Scan for the cell matching the given text and deliver its (X, Y) coordinate at center. 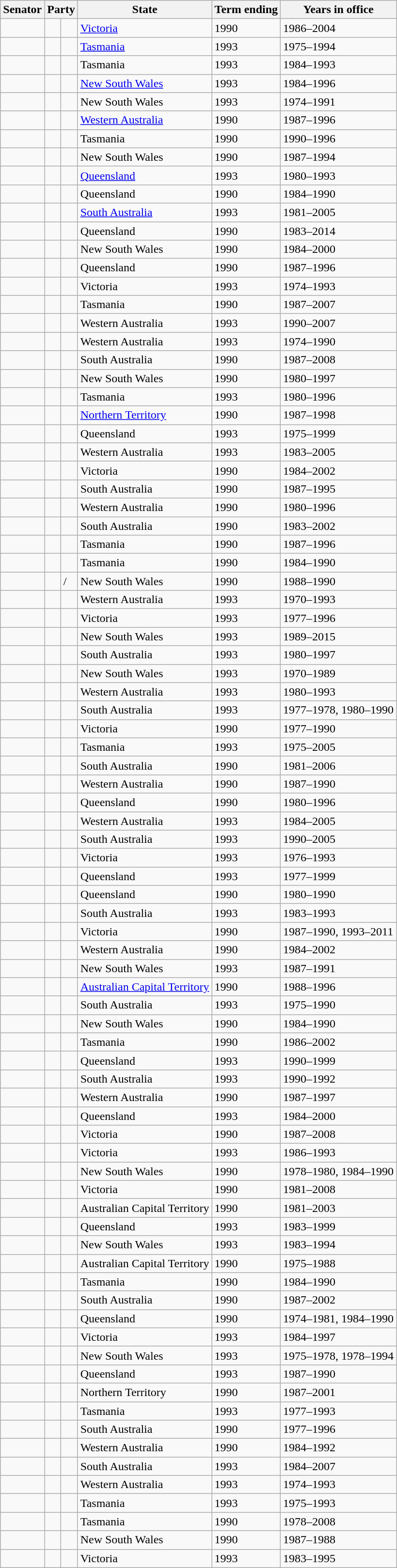
1987–1995 (338, 489)
1976–1993 (338, 858)
1989–2015 (338, 637)
1977–1993 (338, 1411)
Party (61, 10)
1988–1990 (338, 581)
1986–2002 (338, 1042)
1987–1991 (338, 968)
1987–2002 (338, 1300)
1978–2008 (338, 1521)
1981–2006 (338, 765)
1990–2007 (338, 323)
1981–2003 (338, 1208)
1983–2005 (338, 452)
1987–2007 (338, 305)
1987–1990, 1993–2011 (338, 931)
1974–1990 (338, 342)
1978–1980, 1984–1990 (338, 1171)
1983–1994 (338, 1245)
1983–1993 (338, 913)
State (144, 10)
1984–1992 (338, 1448)
1983–2002 (338, 526)
1987–1997 (338, 1097)
1987–1994 (338, 157)
1990–2005 (338, 839)
/ (69, 581)
1977–1990 (338, 729)
1974–1991 (338, 102)
1975–1993 (338, 1503)
1984–1993 (338, 65)
1990–1996 (338, 139)
1970–1993 (338, 600)
Years in office (338, 10)
Term ending (246, 10)
1984–2005 (338, 821)
1990–1999 (338, 1060)
1975–1999 (338, 434)
1988–1996 (338, 987)
1984–2007 (338, 1466)
1975–1978, 1978–1994 (338, 1355)
1974–1981, 1984–1990 (338, 1319)
1980–1990 (338, 895)
1970–1989 (338, 673)
1975–2005 (338, 747)
1986–1993 (338, 1153)
1984–1996 (338, 83)
1983–1995 (338, 1558)
1986–2004 (338, 28)
1987–1998 (338, 415)
1975–1994 (338, 47)
1981–2008 (338, 1190)
1987–1988 (338, 1540)
1984–1997 (338, 1337)
1975–1988 (338, 1263)
1977–1978, 1980–1990 (338, 710)
1983–1999 (338, 1226)
Senator (22, 10)
1977–1999 (338, 876)
1975–1990 (338, 1005)
1987–2001 (338, 1392)
1990–1992 (338, 1079)
1983–2014 (338, 231)
1981–2005 (338, 212)
